Search for the cell housing the specified text and yield its (X, Y) center coordinate. 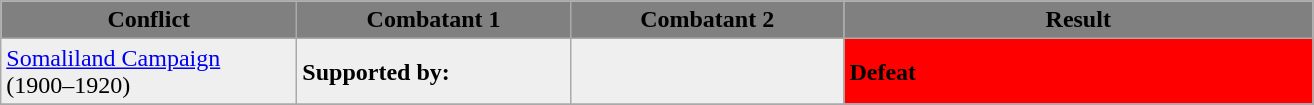
Conflict (149, 20)
Combatant 2 (707, 20)
Result (1078, 20)
Defeat (1078, 72)
Supported by: (434, 72)
Somaliland Campaign(1900–1920) (149, 72)
Combatant 1 (434, 20)
